Pinpoint the cell where the given text exists, returning its (x, y) midpoint coordinate. 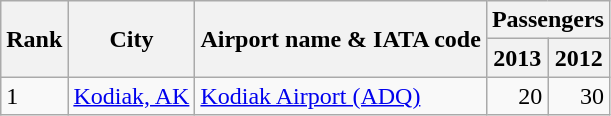
Passengers (548, 20)
Rank (34, 39)
2013 (517, 58)
2012 (579, 58)
30 (579, 96)
Kodiak Airport (ADQ) (340, 96)
Kodiak, AK (132, 96)
City (132, 39)
Airport name & IATA code (340, 39)
20 (517, 96)
1 (34, 96)
